Find where the given text appears and provide that cell's center as [x, y] coordinate. 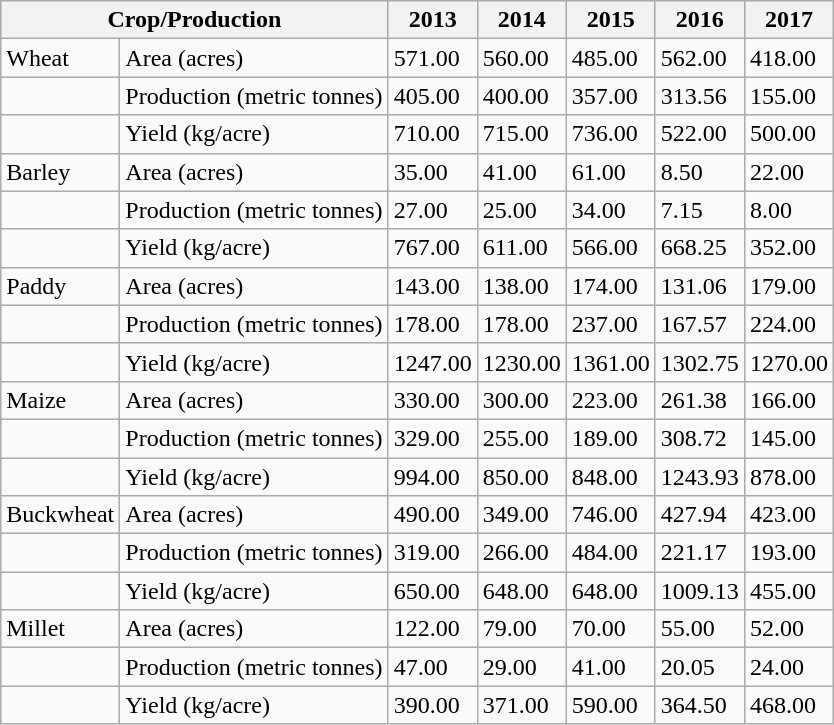
189.00 [610, 438]
27.00 [432, 210]
710.00 [432, 134]
490.00 [432, 515]
174.00 [610, 286]
Wheat [60, 58]
237.00 [610, 324]
423.00 [788, 515]
221.17 [700, 553]
179.00 [788, 286]
2016 [700, 20]
736.00 [610, 134]
329.00 [432, 438]
560.00 [522, 58]
668.25 [700, 248]
1230.00 [522, 362]
364.50 [700, 705]
2014 [522, 20]
1243.93 [700, 477]
Millet [60, 629]
Maize [60, 400]
571.00 [432, 58]
131.06 [700, 286]
994.00 [432, 477]
79.00 [522, 629]
2015 [610, 20]
Buckwheat [60, 515]
261.38 [700, 400]
313.56 [700, 96]
166.00 [788, 400]
390.00 [432, 705]
255.00 [522, 438]
25.00 [522, 210]
352.00 [788, 248]
22.00 [788, 172]
848.00 [610, 477]
8.00 [788, 210]
1361.00 [610, 362]
2013 [432, 20]
143.00 [432, 286]
427.94 [700, 515]
8.50 [700, 172]
300.00 [522, 400]
167.57 [700, 324]
223.00 [610, 400]
Crop/Production [194, 20]
266.00 [522, 553]
1302.75 [700, 362]
371.00 [522, 705]
2017 [788, 20]
455.00 [788, 591]
193.00 [788, 553]
1247.00 [432, 362]
308.72 [700, 438]
566.00 [610, 248]
20.05 [700, 667]
330.00 [432, 400]
122.00 [432, 629]
405.00 [432, 96]
138.00 [522, 286]
224.00 [788, 324]
70.00 [610, 629]
878.00 [788, 477]
47.00 [432, 667]
400.00 [522, 96]
Paddy [60, 286]
Barley [60, 172]
650.00 [432, 591]
35.00 [432, 172]
746.00 [610, 515]
484.00 [610, 553]
418.00 [788, 58]
52.00 [788, 629]
7.15 [700, 210]
319.00 [432, 553]
850.00 [522, 477]
611.00 [522, 248]
357.00 [610, 96]
522.00 [700, 134]
485.00 [610, 58]
24.00 [788, 667]
55.00 [700, 629]
590.00 [610, 705]
767.00 [432, 248]
349.00 [522, 515]
155.00 [788, 96]
34.00 [610, 210]
145.00 [788, 438]
715.00 [522, 134]
468.00 [788, 705]
61.00 [610, 172]
29.00 [522, 667]
562.00 [700, 58]
1009.13 [700, 591]
500.00 [788, 134]
1270.00 [788, 362]
